Provide the [X, Y] coordinate of the cell's center where the given text is located.  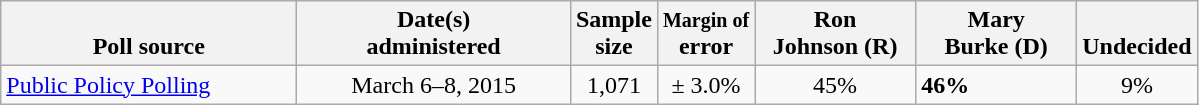
Date(s)administered [434, 34]
MaryBurke (D) [996, 34]
Undecided [1137, 34]
RonJohnson (R) [836, 34]
Public Policy Polling [149, 85]
9% [1137, 85]
1,071 [614, 85]
± 3.0% [706, 85]
46% [996, 85]
Poll source [149, 34]
Samplesize [614, 34]
Margin oferror [706, 34]
45% [836, 85]
March 6–8, 2015 [434, 85]
